Provide the [X, Y] coordinate of the cell's center where the given text is located.  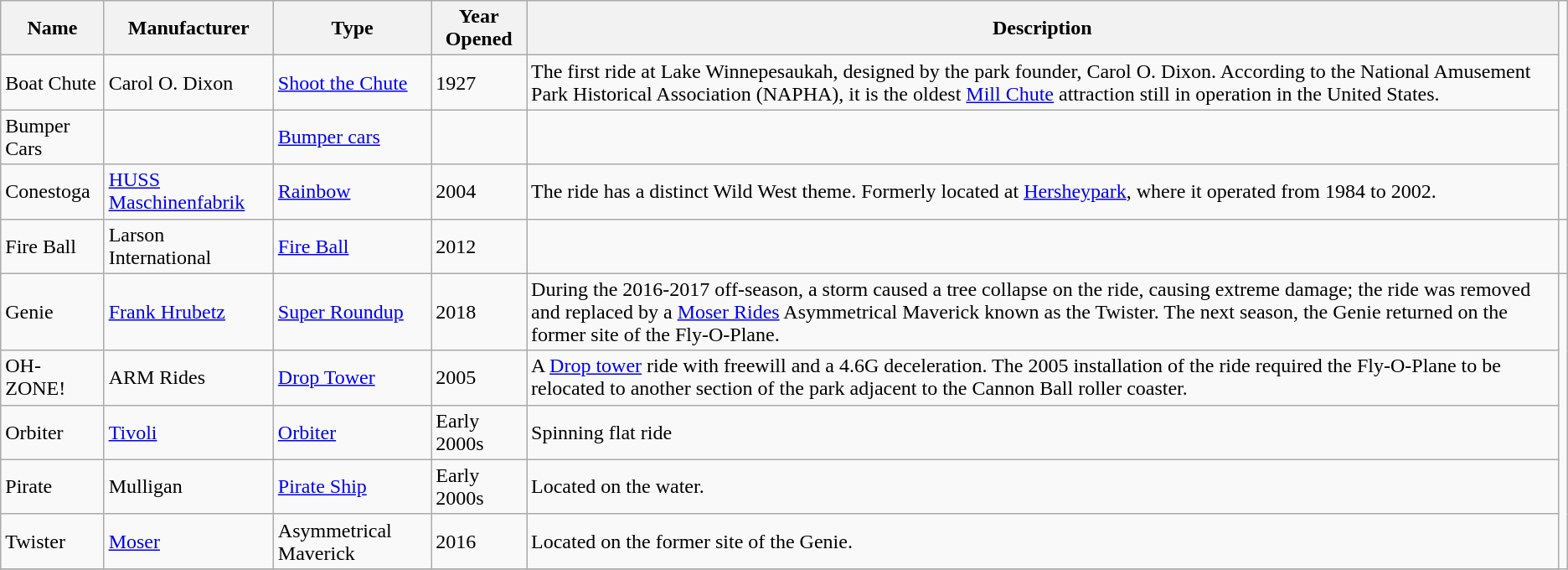
Type [352, 28]
ARM Rides [188, 377]
Larson International [188, 246]
Genie [52, 312]
Mulligan [188, 486]
Rainbow [352, 191]
Moser [188, 541]
The ride has a distinct Wild West theme. Formerly located at Hersheypark, where it operated from 1984 to 2002. [1043, 191]
Year Opened [479, 28]
Bumper cars [352, 137]
Carol O. Dixon [188, 82]
Bumper Cars [52, 137]
2012 [479, 246]
Frank Hrubetz [188, 312]
Shoot the Chute [352, 82]
Located on the former site of the Genie. [1043, 541]
Boat Chute [52, 82]
Drop Tower [352, 377]
2005 [479, 377]
Super Roundup [352, 312]
Conestoga [52, 191]
Description [1043, 28]
1927 [479, 82]
Manufacturer [188, 28]
Pirate Ship [352, 486]
Asymmetrical Maverick [352, 541]
Spinning flat ride [1043, 433]
Twister [52, 541]
2004 [479, 191]
HUSS Maschinenfabrik [188, 191]
OH-ZONE! [52, 377]
Pirate [52, 486]
Tivoli [188, 433]
Name [52, 28]
Located on the water. [1043, 486]
2018 [479, 312]
2016 [479, 541]
